Search for the cell housing the specified text and yield its [X, Y] center coordinate. 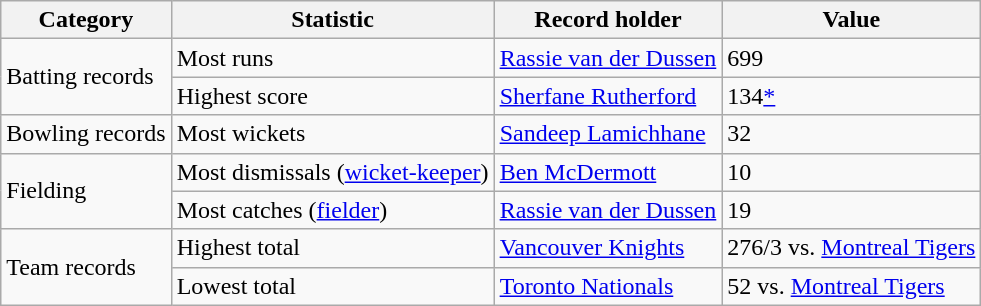
19 [852, 210]
Lowest total [332, 286]
Batting records [86, 77]
Sandeep Lamichhane [608, 134]
10 [852, 172]
Most dismissals (wicket-keeper) [332, 172]
Fielding [86, 191]
Vancouver Knights [608, 248]
Value [852, 20]
Category [86, 20]
Record holder [608, 20]
Most wickets [332, 134]
Most catches (fielder) [332, 210]
Most runs [332, 58]
699 [852, 58]
Ben McDermott [608, 172]
Highest total [332, 248]
276/3 vs. Montreal Tigers [852, 248]
Team records [86, 267]
Sherfane Rutherford [608, 96]
Toronto Nationals [608, 286]
Highest score [332, 96]
134* [852, 96]
Bowling records [86, 134]
Statistic [332, 20]
52 vs. Montreal Tigers [852, 286]
32 [852, 134]
